Return [X, Y] of the center of cell containing provided text 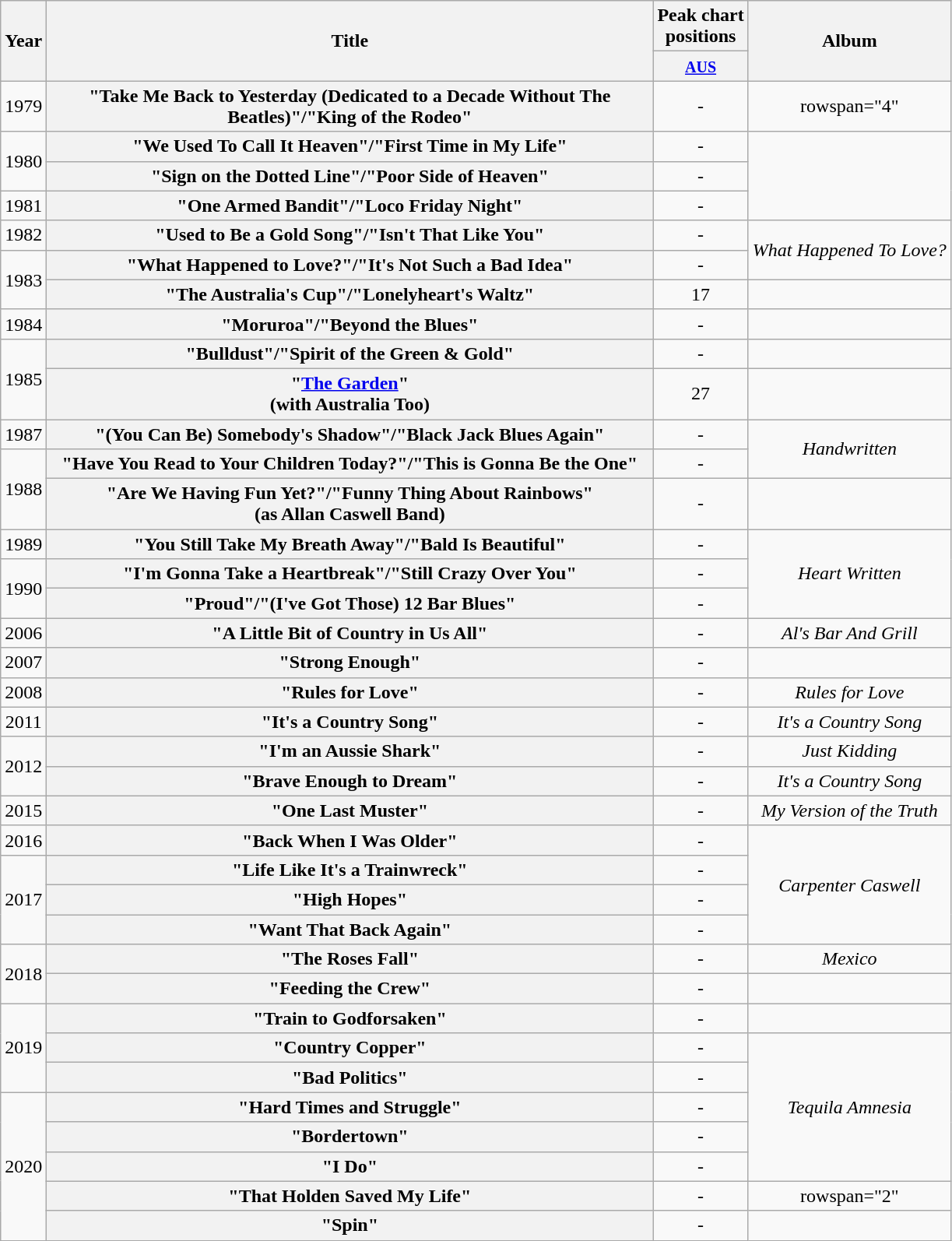
"The Roses Fall" [350, 959]
1984 [23, 324]
2006 [23, 633]
2008 [23, 692]
"We Used To Call It Heaven"/"First Time in My Life" [350, 146]
"High Hopes" [350, 899]
"One Armed Bandit"/"Loco Friday Night" [350, 206]
"Take Me Back to Yesterday (Dedicated to a Decade Without The Beatles)"/"King of the Rodeo" [350, 106]
2007 [23, 663]
Heart Written [849, 574]
"Brave Enough to Dream" [350, 781]
"It's a Country Song" [350, 722]
"The Garden" (with Australia Too) [350, 394]
My Version of the Truth [849, 810]
2018 [23, 974]
2020 [23, 1166]
"Proud"/"(I've Got Those) 12 Bar Blues" [350, 603]
Carpenter Caswell [849, 884]
"Moruroa"/"Beyond the Blues" [350, 324]
Peak chartpositions [701, 26]
Year [23, 40]
Mexico [849, 959]
1982 [23, 235]
"The Australia's Cup"/"Lonelyheart's Waltz" [350, 294]
"Rules for Love" [350, 692]
2019 [23, 1048]
Tequila Amnesia [849, 1107]
"Back When I Was Older" [350, 840]
"I'm Gonna Take a Heartbreak"/"Still Crazy Over You" [350, 574]
"Bulldust"/"Spirit of the Green & Gold" [350, 353]
27 [701, 394]
1980 [23, 161]
"Sign on the Dotted Line"/"Poor Side of Heaven" [350, 176]
rowspan="4" [849, 106]
2015 [23, 810]
"A Little Bit of Country in Us All" [350, 633]
"What Happened to Love?"/"It's Not Such a Bad Idea" [350, 265]
Handwritten [849, 448]
Al's Bar And Grill [849, 633]
"You Still Take My Breath Away"/"Bald Is Beautiful" [350, 544]
1987 [23, 434]
What Happened To Love? [849, 250]
"I Do" [350, 1166]
"(You Can Be) Somebody's Shadow"/"Black Jack Blues Again" [350, 434]
"Country Copper" [350, 1048]
"Are We Having Fun Yet?"/"Funny Thing About Rainbows" (as Allan Caswell Band) [350, 504]
2011 [23, 722]
1983 [23, 279]
Just Kidding [849, 751]
Title [350, 40]
1989 [23, 544]
"Feeding the Crew" [350, 989]
Rules for Love [849, 692]
"Bad Politics" [350, 1078]
"Hard Times and Struggle" [350, 1107]
"Want That Back Again" [350, 929]
2017 [23, 899]
"Strong Enough" [350, 663]
2016 [23, 840]
"One Last Muster" [350, 810]
17 [701, 294]
"Bordertown" [350, 1137]
"That Holden Saved My Life" [350, 1196]
"Used to Be a Gold Song"/"Isn't That Like You" [350, 235]
1985 [23, 378]
rowspan="2" [849, 1196]
2012 [23, 766]
1981 [23, 206]
"Train to Godforsaken" [350, 1018]
"Have You Read to Your Children Today?"/"This is Gonna Be the One" [350, 464]
"I'm an Aussie Shark" [350, 751]
1988 [23, 489]
AUS [701, 66]
1979 [23, 106]
1990 [23, 589]
"Life Like It's a Trainwreck" [350, 870]
Album [849, 40]
"Spin" [350, 1225]
